Output the (x, y) coordinate of the center of the cell containing the given text.  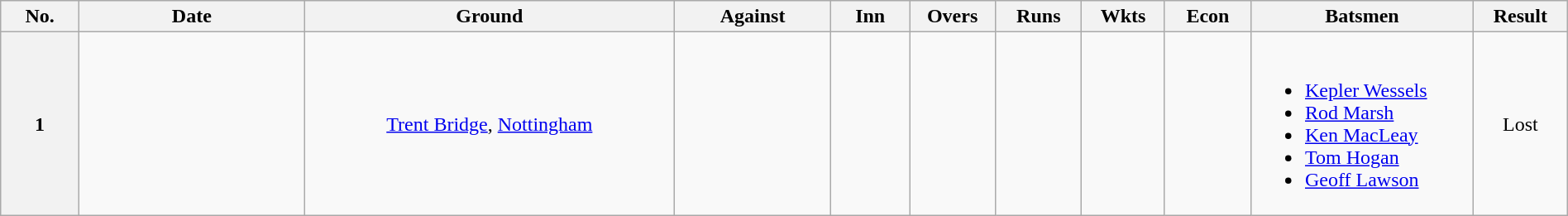
No. (40, 17)
Trent Bridge, Nottingham (490, 124)
Kepler WesselsRod MarshKen MacLeayTom HoganGeoff Lawson (1361, 124)
Result (1520, 17)
Date (192, 17)
Batsmen (1361, 17)
Lost (1520, 124)
Against (753, 17)
Ground (490, 17)
Inn (870, 17)
Wkts (1123, 17)
Runs (1039, 17)
Overs (953, 17)
Econ (1207, 17)
1 (40, 124)
